Output the (X, Y) coordinate of the center of the cell containing the given text.  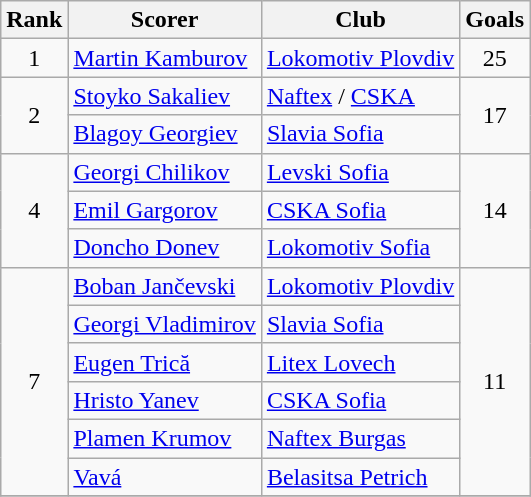
14 (495, 210)
Martin Kamburov (165, 58)
Club (360, 20)
Goals (495, 20)
Lokomotiv Sofia (360, 248)
Emil Gargorov (165, 210)
Georgi Vladimirov (165, 324)
11 (495, 381)
7 (34, 381)
2 (34, 115)
Belasitsa Petrich (360, 477)
Georgi Chilikov (165, 172)
25 (495, 58)
4 (34, 210)
Rank (34, 20)
1 (34, 58)
Eugen Trică (165, 362)
17 (495, 115)
Levski Sofia (360, 172)
Boban Jančevski (165, 286)
Doncho Donev (165, 248)
Hristo Yanev (165, 400)
Blagoy Georgiev (165, 134)
Naftex / CSKA (360, 96)
Scorer (165, 20)
Litex Lovech (360, 362)
Plamen Krumov (165, 438)
Naftex Burgas (360, 438)
Vavá (165, 477)
Stoyko Sakaliev (165, 96)
